For the text-containing cell, return its midpoint in (x, y) coordinate format. 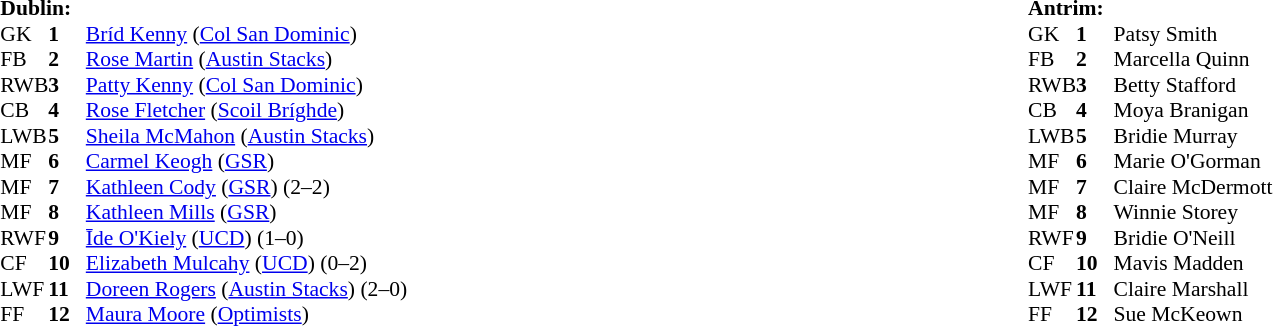
Īde O'Kiely (UCD) (1–0) (246, 238)
Bridie O'Neill (1194, 238)
Moya Branigan (1194, 111)
Mavis Madden (1194, 263)
Marie O'Gorman (1194, 161)
Claire Marshall (1194, 289)
Winnie Storey (1194, 213)
Elizabeth Mulcahy (UCD) (0–2) (246, 263)
Patsy Smith (1194, 34)
Doreen Rogers (Austin Stacks) (2–0) (246, 289)
Bríd Kenny (Col San Dominic) (246, 34)
Patty Kenny (Col San Dominic) (246, 85)
Claire McDermott (1194, 187)
Rose Fletcher (Scoil Bríghde) (246, 111)
Marcella Quinn (1194, 59)
Betty Stafford (1194, 85)
Sheila McMahon (Austin Stacks) (246, 136)
Kathleen Mills (GSR) (246, 213)
Rose Martin (Austin Stacks) (246, 59)
Bridie Murray (1194, 136)
Carmel Keogh (GSR) (246, 161)
Kathleen Cody (GSR) (2–2) (246, 187)
